From the cell containing the given text, extract its center point as [x, y] coordinate. 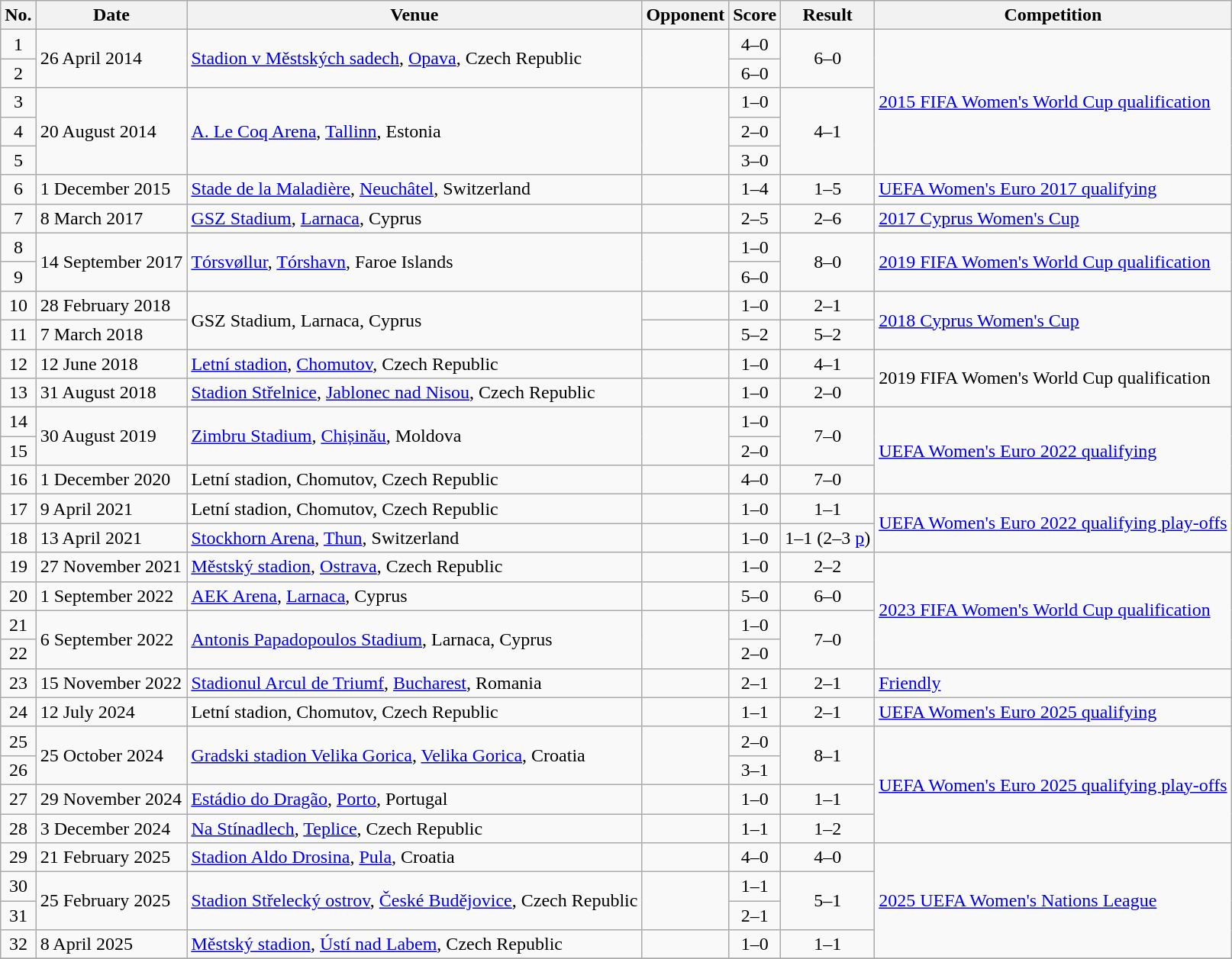
13 April 2021 [111, 538]
2015 FIFA Women's World Cup qualification [1053, 102]
AEK Arena, Larnaca, Cyprus [414, 596]
21 February 2025 [111, 858]
5 [18, 160]
7 March 2018 [111, 334]
2–5 [755, 218]
Gradski stadion Velika Gorica, Velika Gorica, Croatia [414, 755]
Stadion Střelecký ostrov, České Budějovice, Czech Republic [414, 901]
2017 Cyprus Women's Cup [1053, 218]
2–6 [827, 218]
1 September 2022 [111, 596]
30 [18, 887]
3–1 [755, 770]
Stadionul Arcul de Triumf, Bucharest, Romania [414, 683]
24 [18, 712]
Zimbru Stadium, Chișinău, Moldova [414, 436]
16 [18, 480]
30 August 2019 [111, 436]
1–2 [827, 828]
3–0 [755, 160]
28 February 2018 [111, 305]
31 August 2018 [111, 393]
29 [18, 858]
25 October 2024 [111, 755]
8 [18, 247]
Venue [414, 15]
29 November 2024 [111, 799]
8–1 [827, 755]
31 [18, 916]
1–5 [827, 189]
28 [18, 828]
1 December 2020 [111, 480]
27 November 2021 [111, 567]
5–0 [755, 596]
14 [18, 422]
Score [755, 15]
12 July 2024 [111, 712]
11 [18, 334]
3 [18, 102]
15 [18, 451]
UEFA Women's Euro 2025 qualifying [1053, 712]
4 [18, 131]
13 [18, 393]
UEFA Women's Euro 2025 qualifying play-offs [1053, 784]
No. [18, 15]
2023 FIFA Women's World Cup qualification [1053, 610]
8–0 [827, 262]
Opponent [685, 15]
2 [18, 73]
10 [18, 305]
A. Le Coq Arena, Tallinn, Estonia [414, 131]
Stockhorn Arena, Thun, Switzerland [414, 538]
15 November 2022 [111, 683]
12 [18, 364]
1–1 (2–3 p) [827, 538]
14 September 2017 [111, 262]
25 February 2025 [111, 901]
Competition [1053, 15]
12 June 2018 [111, 364]
27 [18, 799]
26 [18, 770]
18 [18, 538]
25 [18, 741]
1–4 [755, 189]
17 [18, 509]
6 September 2022 [111, 639]
20 August 2014 [111, 131]
Městský stadion, Ústí nad Labem, Czech Republic [414, 945]
32 [18, 945]
2018 Cyprus Women's Cup [1053, 320]
1 December 2015 [111, 189]
23 [18, 683]
Stadion Střelnice, Jablonec nad Nisou, Czech Republic [414, 393]
Městský stadion, Ostrava, Czech Republic [414, 567]
21 [18, 625]
19 [18, 567]
Stadion v Městských sadech, Opava, Czech Republic [414, 59]
Tórsvøllur, Tórshavn, Faroe Islands [414, 262]
2025 UEFA Women's Nations League [1053, 901]
Result [827, 15]
7 [18, 218]
Date [111, 15]
UEFA Women's Euro 2017 qualifying [1053, 189]
Antonis Papadopoulos Stadium, Larnaca, Cyprus [414, 639]
26 April 2014 [111, 59]
8 April 2025 [111, 945]
2–2 [827, 567]
1 [18, 44]
Na Stínadlech, Teplice, Czech Republic [414, 828]
22 [18, 654]
Stadion Aldo Drosina, Pula, Croatia [414, 858]
Friendly [1053, 683]
Estádio do Dragão, Porto, Portugal [414, 799]
3 December 2024 [111, 828]
20 [18, 596]
Stade de la Maladière, Neuchâtel, Switzerland [414, 189]
6 [18, 189]
9 April 2021 [111, 509]
9 [18, 276]
UEFA Women's Euro 2022 qualifying play-offs [1053, 523]
UEFA Women's Euro 2022 qualifying [1053, 451]
5–1 [827, 901]
8 March 2017 [111, 218]
